Search for the cell housing the specified text and yield its (X, Y) center coordinate. 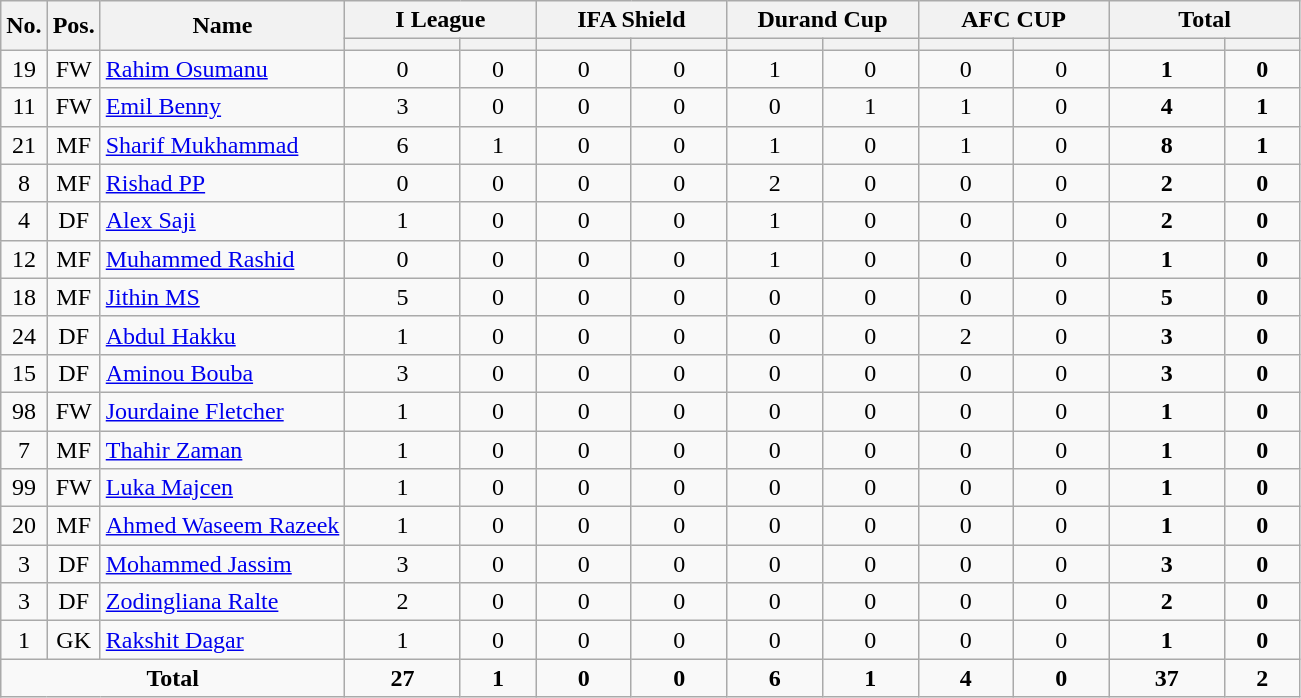
Alex Saji (222, 221)
Zodingliana Ralte (222, 602)
27 (402, 678)
IFA Shield (632, 20)
7 (24, 449)
Rahim Osumanu (222, 69)
Thahir Zaman (222, 449)
24 (24, 335)
Sharif Mukhammad (222, 145)
Jithin MS (222, 297)
Abdul Hakku (222, 335)
18 (24, 297)
GK (74, 640)
Durand Cup (822, 20)
21 (24, 145)
Jourdaine Fletcher (222, 411)
AFC CUP (1014, 20)
15 (24, 373)
Rishad PP (222, 183)
11 (24, 107)
Name (222, 26)
Aminou Bouba (222, 373)
Mohammed Jassim (222, 564)
No. (24, 26)
37 (1166, 678)
98 (24, 411)
Ahmed Waseem Razeek (222, 526)
12 (24, 259)
19 (24, 69)
20 (24, 526)
Pos. (74, 26)
99 (24, 488)
Luka Majcen (222, 488)
Emil Benny (222, 107)
Rakshit Dagar (222, 640)
I League (440, 20)
Muhammed Rashid (222, 259)
